For the text-containing cell, return its midpoint in (x, y) coordinate format. 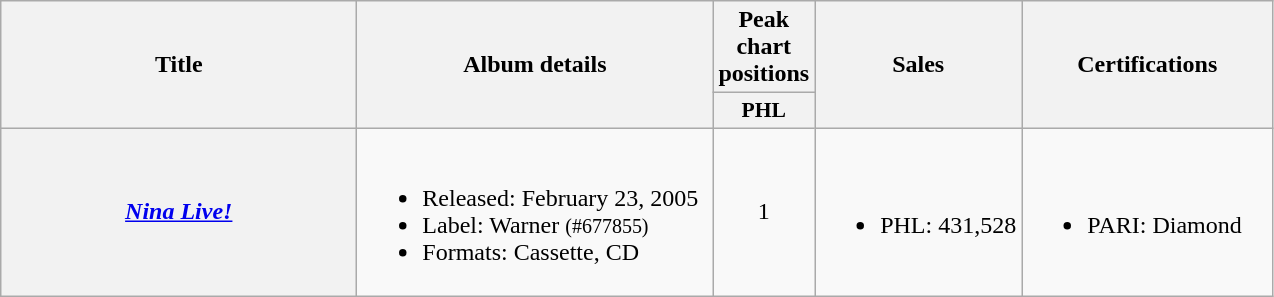
PARI: Diamond (1148, 212)
PHL (764, 111)
Released: February 23, 2005Label: Warner (#677855)Formats: Cassette, CD (535, 212)
Peak chart positions (764, 47)
PHL: 431,528 (918, 212)
Album details (535, 65)
Sales (918, 65)
1 (764, 212)
Certifications (1148, 65)
Nina Live! (179, 212)
Title (179, 65)
